Search for the cell housing the specified text and yield its (x, y) center coordinate. 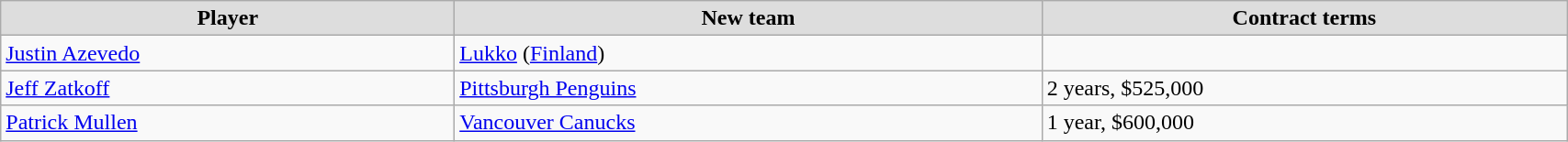
Patrick Mullen (228, 123)
New team (748, 18)
Pittsburgh Penguins (748, 88)
Lukko (Finland) (748, 53)
2 years, $525,000 (1304, 88)
Justin Azevedo (228, 53)
Jeff Zatkoff (228, 88)
Vancouver Canucks (748, 123)
1 year, $600,000 (1304, 123)
Player (228, 18)
Contract terms (1304, 18)
